Pinpoint the cell where the given text exists, returning its [x, y] midpoint coordinate. 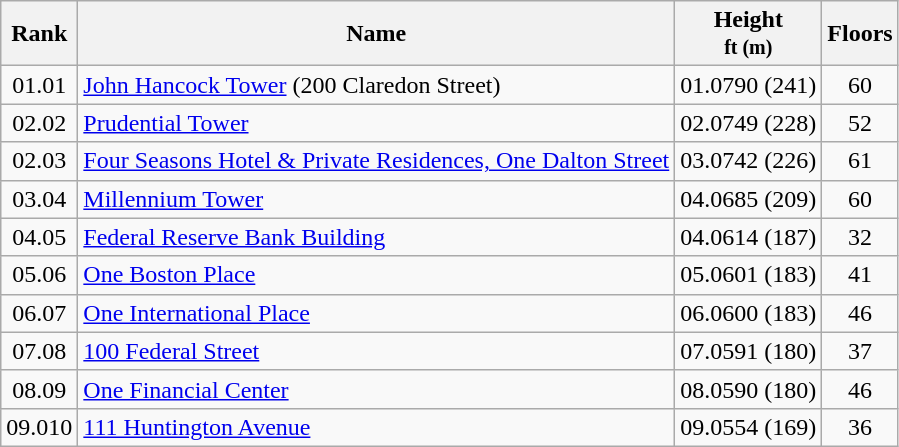
Rank [40, 34]
100 Federal Street [376, 351]
111 Huntington Avenue [376, 427]
04.0685 (209) [748, 199]
08.0590 (180) [748, 389]
02.02 [40, 123]
05.0601 (183) [748, 275]
06.0600 (183) [748, 313]
05.06 [40, 275]
One Boston Place [376, 275]
One International Place [376, 313]
Name [376, 34]
37 [860, 351]
02.03 [40, 161]
Prudential Tower [376, 123]
08.09 [40, 389]
06.07 [40, 313]
52 [860, 123]
03.04 [40, 199]
04.0614 (187) [748, 237]
01.0790 (241) [748, 85]
Four Seasons Hotel & Private Residences, One Dalton Street [376, 161]
09.010 [40, 427]
Heightft (m) [748, 34]
36 [860, 427]
One Financial Center [376, 389]
Federal Reserve Bank Building [376, 237]
61 [860, 161]
Millennium Tower [376, 199]
John Hancock Tower (200 Claredon Street) [376, 85]
41 [860, 275]
32 [860, 237]
04.05 [40, 237]
09.0554 (169) [748, 427]
07.0591 (180) [748, 351]
03.0742 (226) [748, 161]
07.08 [40, 351]
02.0749 (228) [748, 123]
01.01 [40, 85]
Floors [860, 34]
